Pinpoint the cell where the given text exists, returning its (X, Y) midpoint coordinate. 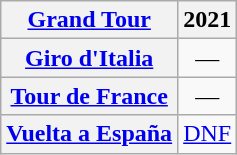
DNF (208, 134)
Vuelta a España (90, 134)
Tour de France (90, 96)
Grand Tour (90, 20)
2021 (208, 20)
Giro d'Italia (90, 58)
